Output the (X, Y) coordinate of the center of the cell containing the given text.  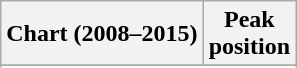
Peakposition (249, 34)
Chart (2008–2015) (102, 34)
